Determine the [x, y] coordinate at the center of the cell enclosing the given text.  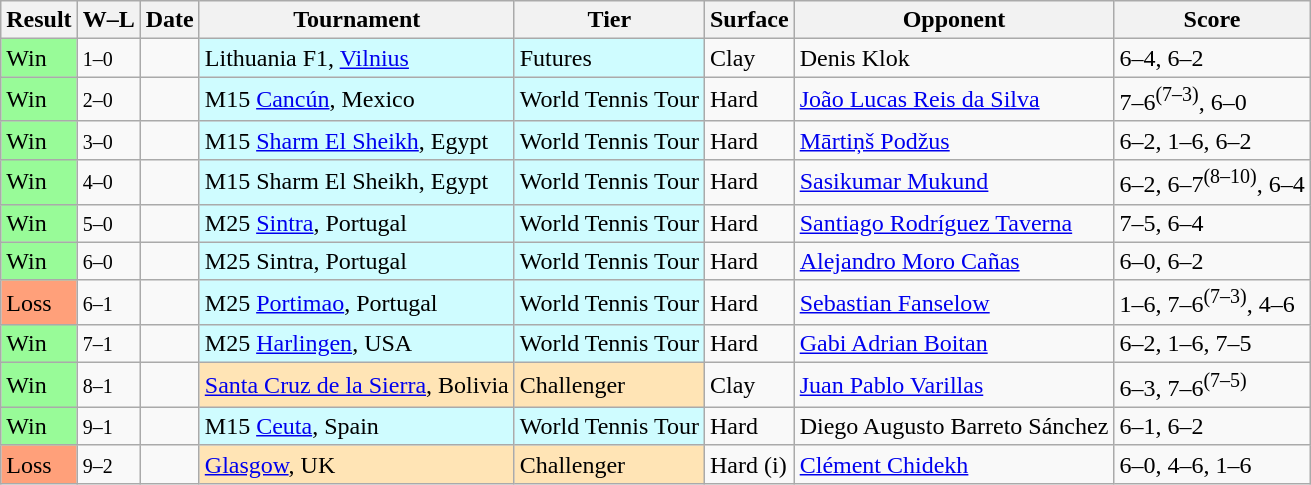
3–0 [108, 140]
6–1 [108, 302]
6–0, 4–6, 1–6 [1212, 464]
6–2, 6–7(8–10), 6–4 [1212, 182]
Futures [609, 58]
6–2, 1–6, 7–5 [1212, 344]
Tier [609, 20]
M25 Harlingen, USA [356, 344]
Denis Klok [954, 58]
W–L [108, 20]
1–6, 7–6(7–3), 4–6 [1212, 302]
Result [39, 20]
Score [1212, 20]
M25 Portimao, Portugal [356, 302]
Surface [749, 20]
Opponent [954, 20]
Glasgow, UK [356, 464]
Alejandro Moro Cañas [954, 261]
M15 Cancún, Mexico [356, 100]
Clément Chidekh [954, 464]
5–0 [108, 223]
Diego Augusto Barreto Sánchez [954, 426]
6–4, 6–2 [1212, 58]
Santa Cruz de la Sierra, Bolivia [356, 386]
Juan Pablo Varillas [954, 386]
7–1 [108, 344]
9–2 [108, 464]
7–5, 6–4 [1212, 223]
M15 Ceuta, Spain [356, 426]
6–3, 7–6(7–5) [1212, 386]
4–0 [108, 182]
Hard (i) [749, 464]
Mārtiņš Podžus [954, 140]
6–0 [108, 261]
Santiago Rodríguez Taverna [954, 223]
Sebastian Fanselow [954, 302]
João Lucas Reis da Silva [954, 100]
6–0, 6–2 [1212, 261]
Date [170, 20]
Tournament [356, 20]
2–0 [108, 100]
1–0 [108, 58]
Gabi Adrian Boitan [954, 344]
6–1, 6–2 [1212, 426]
Sasikumar Mukund [954, 182]
9–1 [108, 426]
6–2, 1–6, 6–2 [1212, 140]
7–6(7–3), 6–0 [1212, 100]
8–1 [108, 386]
Lithuania F1, Vilnius [356, 58]
